Determine the (x, y) coordinate at the center of the cell enclosing the given text.  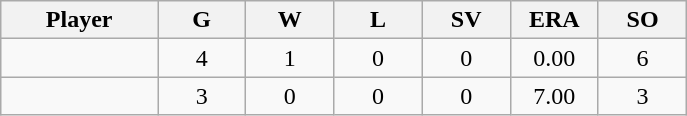
SV (466, 20)
ERA (554, 20)
4 (202, 58)
L (378, 20)
G (202, 20)
W (290, 20)
SO (642, 20)
1 (290, 58)
7.00 (554, 96)
Player (80, 20)
6 (642, 58)
0.00 (554, 58)
